Extract the (x, y) coordinate from the center of the cell holding the provided text.  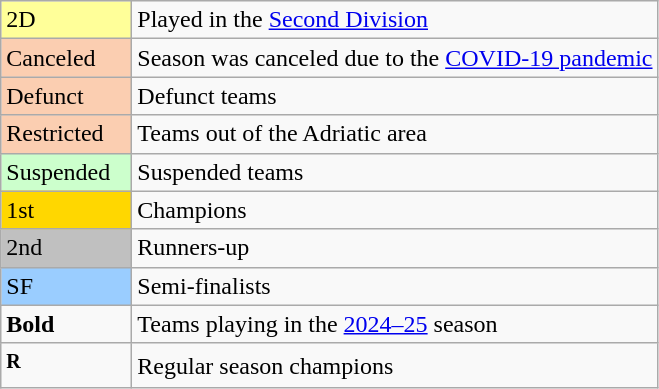
Teams playing in the 2024–25 season (395, 324)
2nd (66, 248)
Played in the Second Division (395, 20)
Teams out of the Adriatic area (395, 134)
Runners-up (395, 248)
Defunct (66, 96)
Regular season champions (395, 366)
Bold (66, 324)
SF (66, 286)
Defunct teams (395, 96)
Semi-finalists (395, 286)
Champions (395, 210)
2D (66, 20)
Canceled (66, 58)
R (66, 366)
Suspended (66, 172)
Restricted (66, 134)
Season was canceled due to the COVID-19 pandemic (395, 58)
Suspended teams (395, 172)
1st (66, 210)
